Locate the cell with the specified text and output its (X, Y) center coordinate. 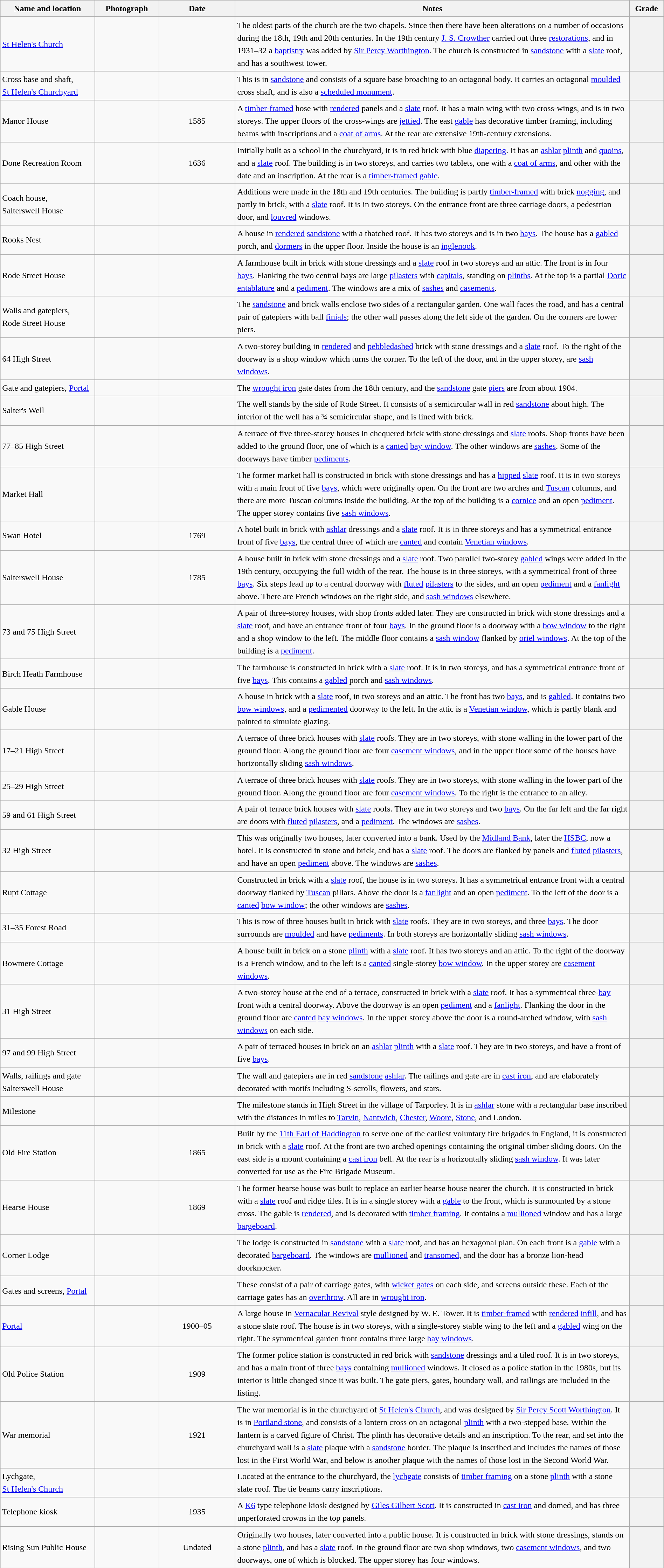
31 High Street (48, 1011)
1909 (197, 1374)
64 High Street (48, 359)
Done Recreation Room (48, 163)
17–21 High Street (48, 751)
Photograph (127, 8)
War memorial (48, 1435)
Walls, railings and gateSalterswell House (48, 1082)
Manor House (48, 121)
A pair of terraced houses in brick on an ashlar plinth with a slate roof. They are in two storeys, and have a front of five bays. (432, 1053)
Salter's Well (48, 411)
St Helen's Church (48, 44)
Gable House (48, 709)
1869 (197, 1207)
Hearse House (48, 1207)
Old Fire Station (48, 1153)
1900–05 (197, 1326)
Portal (48, 1326)
Notes (432, 8)
Undated (197, 1547)
Birch Heath Farmhouse (48, 673)
Name and location (48, 8)
1769 (197, 536)
Rode Street House (48, 275)
Old Police Station (48, 1374)
59 and 61 High Street (48, 815)
Salterswell House (48, 577)
The wrought iron gate dates from the 18th century, and the sandstone gate piers are from about 1904. (432, 388)
73 and 75 High Street (48, 632)
1921 (197, 1435)
Telephone kiosk (48, 1512)
Corner Lodge (48, 1255)
25–29 High Street (48, 786)
1636 (197, 163)
Market Hall (48, 494)
Coach house,Salterswell House (48, 205)
31–35 Forest Road (48, 928)
Milestone (48, 1111)
Swan Hotel (48, 536)
1785 (197, 577)
32 High Street (48, 851)
Bowmere Cottage (48, 963)
Gates and screens, Portal (48, 1291)
Grade (646, 8)
77–85 High Street (48, 446)
1935 (197, 1512)
97 and 99 High Street (48, 1053)
Date (197, 8)
Cross base and shaft,St Helen's Churchyard (48, 85)
Rising Sun Public House (48, 1547)
Rooks Nest (48, 240)
1585 (197, 121)
1865 (197, 1153)
Rupt Cottage (48, 892)
Gate and gatepiers, Portal (48, 388)
Lychgate,St Helen's Church (48, 1483)
Walls and gatepiers,Rode Street House (48, 317)
